Output the [x, y] coordinate of the center of the cell containing the given text.  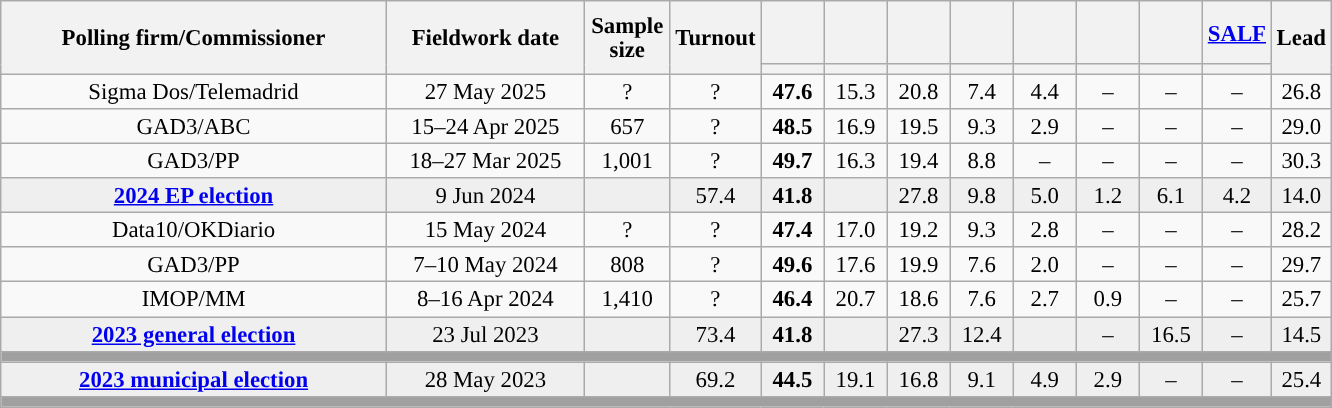
SALF [1236, 32]
2024 EP election [194, 196]
GAD3/ABC [194, 126]
14.0 [1301, 196]
27.3 [918, 334]
18–27 Mar 2025 [485, 162]
2.8 [1044, 230]
15 May 2024 [485, 230]
49.7 [792, 162]
12.4 [982, 334]
20.8 [918, 92]
16.8 [918, 380]
18.6 [918, 300]
808 [627, 266]
17.0 [856, 230]
9.1 [982, 380]
17.6 [856, 266]
Fieldwork date [485, 38]
9 Jun 2024 [485, 196]
46.4 [792, 300]
15–24 Apr 2025 [485, 126]
19.1 [856, 380]
Lead [1301, 38]
19.9 [918, 266]
IMOP/MM [194, 300]
6.1 [1170, 196]
8.8 [982, 162]
1,001 [627, 162]
1.2 [1108, 196]
4.4 [1044, 92]
9.8 [982, 196]
Turnout [716, 38]
73.4 [716, 334]
28.2 [1301, 230]
16.9 [856, 126]
2023 general election [194, 334]
44.5 [792, 380]
27.8 [918, 196]
28 May 2023 [485, 380]
29.0 [1301, 126]
57.4 [716, 196]
Sample size [627, 38]
49.6 [792, 266]
Sigma Dos/Telemadrid [194, 92]
69.2 [716, 380]
2.0 [1044, 266]
Data10/OKDiario [194, 230]
25.4 [1301, 380]
4.9 [1044, 380]
15.3 [856, 92]
Polling firm/Commissioner [194, 38]
8–16 Apr 2024 [485, 300]
25.7 [1301, 300]
19.4 [918, 162]
26.8 [1301, 92]
7.4 [982, 92]
23 Jul 2023 [485, 334]
657 [627, 126]
2023 municipal election [194, 380]
47.6 [792, 92]
19.5 [918, 126]
0.9 [1108, 300]
5.0 [1044, 196]
48.5 [792, 126]
14.5 [1301, 334]
29.7 [1301, 266]
20.7 [856, 300]
19.2 [918, 230]
7–10 May 2024 [485, 266]
4.2 [1236, 196]
2.7 [1044, 300]
47.4 [792, 230]
16.5 [1170, 334]
1,410 [627, 300]
30.3 [1301, 162]
27 May 2025 [485, 92]
16.3 [856, 162]
